Capture the cell that displays the provided text and extract its (X, Y) central coordinate. 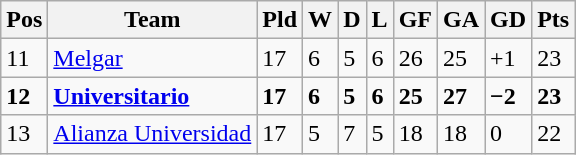
Melgar (152, 58)
Pts (554, 20)
12 (24, 96)
Pld (280, 20)
0 (508, 134)
+1 (508, 58)
Pos (24, 20)
L (380, 20)
7 (352, 134)
22 (554, 134)
27 (460, 96)
Team (152, 20)
GA (460, 20)
11 (24, 58)
W (320, 20)
Alianza Universidad (152, 134)
GD (508, 20)
Universitario (152, 96)
26 (415, 58)
13 (24, 134)
GF (415, 20)
D (352, 20)
−2 (508, 96)
